Identify which cell holds the provided text, then report its [x, y] central coordinate. 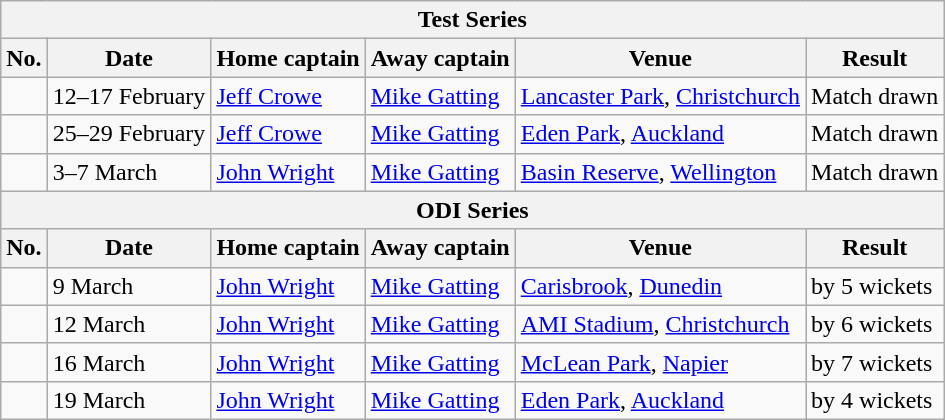
19 March [129, 400]
25–29 February [129, 134]
by 7 wickets [875, 362]
16 March [129, 362]
ODI Series [472, 210]
Basin Reserve, Wellington [660, 172]
Test Series [472, 20]
by 6 wickets [875, 324]
McLean Park, Napier [660, 362]
by 5 wickets [875, 286]
9 March [129, 286]
Lancaster Park, Christchurch [660, 96]
by 4 wickets [875, 400]
Carisbrook, Dunedin [660, 286]
AMI Stadium, Christchurch [660, 324]
12–17 February [129, 96]
3–7 March [129, 172]
12 March [129, 324]
